From the cell containing the given text, extract its center point as [X, Y] coordinate. 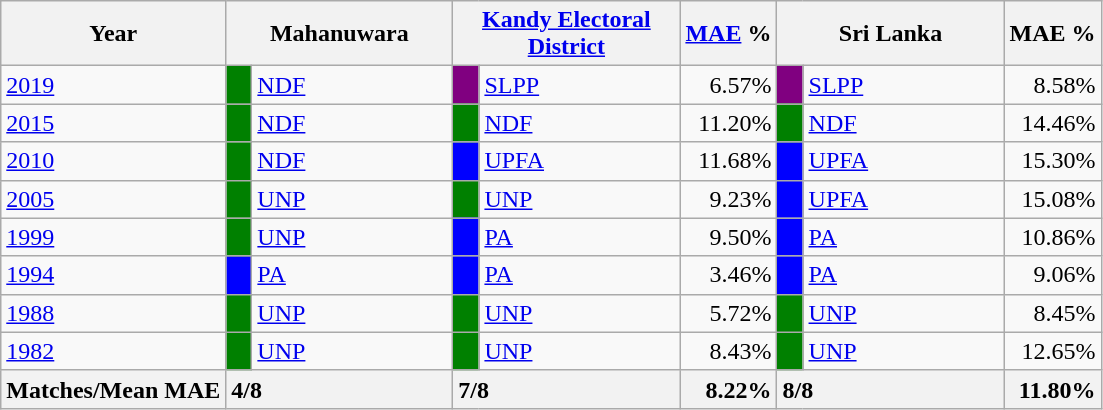
9.06% [1052, 275]
11.20% [728, 123]
8.58% [1052, 85]
8.43% [728, 351]
Year [114, 34]
11.68% [728, 161]
2010 [114, 161]
15.08% [1052, 199]
8/8 [890, 389]
2019 [114, 85]
11.80% [1052, 389]
Matches/Mean MAE [114, 389]
2015 [114, 123]
1982 [114, 351]
15.30% [1052, 161]
8.22% [728, 389]
7/8 [566, 389]
10.86% [1052, 237]
9.50% [728, 237]
Sri Lanka [890, 34]
6.57% [728, 85]
8.45% [1052, 313]
9.23% [728, 199]
12.65% [1052, 351]
14.46% [1052, 123]
1988 [114, 313]
3.46% [728, 275]
4/8 [340, 389]
Kandy Electoral District [566, 34]
1994 [114, 275]
1999 [114, 237]
Mahanuwara [340, 34]
5.72% [728, 313]
2005 [114, 199]
